Capture the cell that displays the provided text and extract its [X, Y] central coordinate. 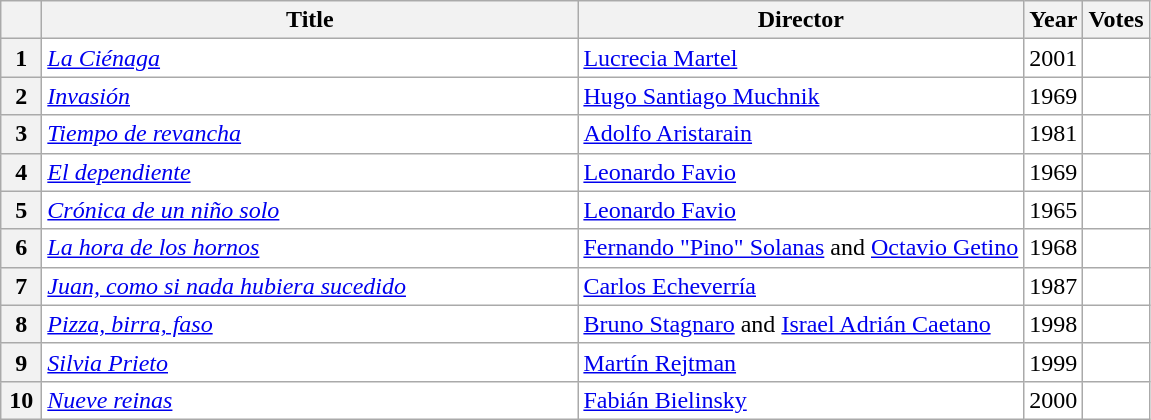
Bruno Stagnaro and Israel Adrián Caetano [801, 324]
1998 [1054, 324]
7 [22, 286]
Silvia Prieto [310, 362]
5 [22, 210]
Carlos Echeverría [801, 286]
Juan, como si nada hubiera sucedido [310, 286]
1 [22, 58]
Adolfo Aristarain [801, 134]
1981 [1054, 134]
2001 [1054, 58]
10 [22, 400]
Votes [1116, 20]
Year [1054, 20]
La hora de los hornos [310, 248]
2 [22, 96]
1968 [1054, 248]
3 [22, 134]
Fernando "Pino" Solanas and Octavio Getino [801, 248]
1999 [1054, 362]
6 [22, 248]
Hugo Santiago Muchnik [801, 96]
1965 [1054, 210]
El dependiente [310, 172]
La Ciénaga [310, 58]
Martín Rejtman [801, 362]
Lucrecia Martel [801, 58]
Invasión [310, 96]
Crónica de un niño solo [310, 210]
9 [22, 362]
1987 [1054, 286]
Director [801, 20]
Title [310, 20]
Tiempo de revancha [310, 134]
Pizza, birra, faso [310, 324]
8 [22, 324]
Fabián Bielinsky [801, 400]
4 [22, 172]
Nueve reinas [310, 400]
2000 [1054, 400]
